Extract the (X, Y) coordinate from the center of the cell holding the provided text.  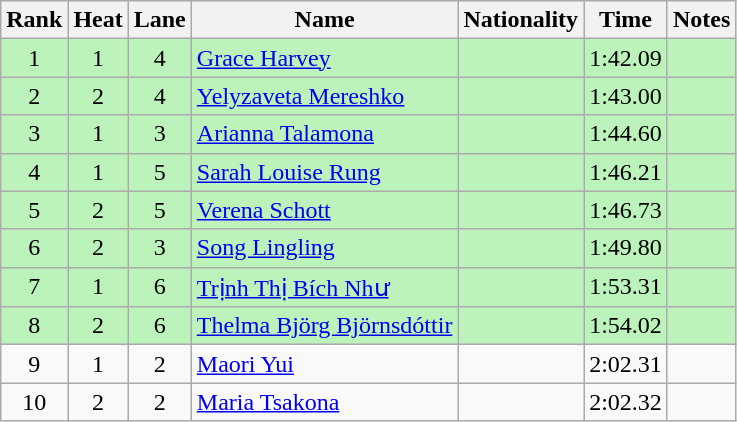
Thelma Björg Björnsdóttir (324, 326)
8 (34, 326)
Sarah Louise Rung (324, 172)
1:46.73 (626, 210)
Notes (701, 20)
9 (34, 364)
Maori Yui (324, 364)
10 (34, 402)
Trịnh Thị Bích Như (324, 287)
Verena Schott (324, 210)
Time (626, 20)
Song Lingling (324, 248)
Name (324, 20)
Heat (98, 20)
2:02.31 (626, 364)
1:44.60 (626, 134)
Lane (160, 20)
1:53.31 (626, 287)
Grace Harvey (324, 58)
2:02.32 (626, 402)
1:43.00 (626, 96)
7 (34, 287)
Arianna Talamona (324, 134)
Rank (34, 20)
Nationality (521, 20)
1:46.21 (626, 172)
Maria Tsakona (324, 402)
Yelyzaveta Mereshko (324, 96)
1:49.80 (626, 248)
1:42.09 (626, 58)
1:54.02 (626, 326)
